Return the [X, Y] coordinate for the center point of the cell that contains the specified text.  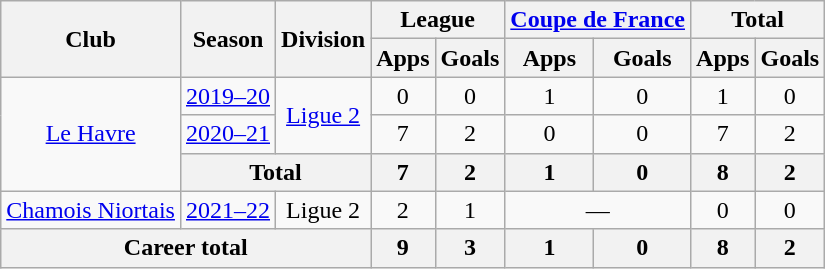
2019–20 [228, 96]
Le Havre [91, 134]
Season [228, 39]
2020–21 [228, 134]
League [438, 20]
9 [403, 248]
2021–22 [228, 210]
3 [470, 248]
Club [91, 39]
Division [324, 39]
Career total [186, 248]
Chamois Niortais [91, 210]
— [598, 210]
Coupe de France [598, 20]
